Find where the given text appears and provide that cell's center as (X, Y) coordinate. 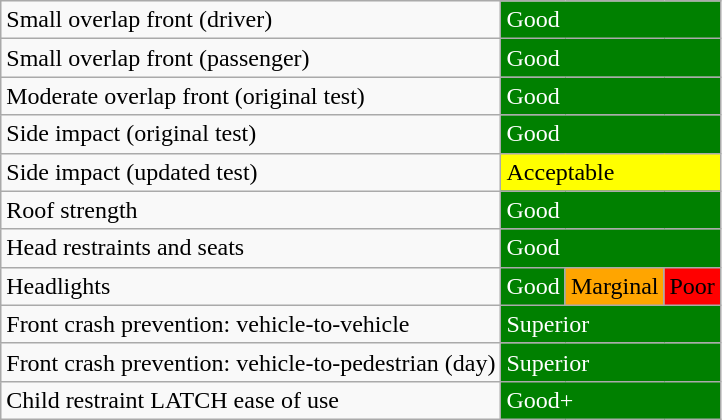
Side impact (updated test) (251, 172)
Acceptable (610, 172)
Moderate overlap front (original test) (251, 96)
Poor (692, 286)
Child restraint LATCH ease of use (251, 400)
Small overlap front (driver) (251, 20)
Head restraints and seats (251, 248)
Good+ (610, 400)
Front crash prevention: vehicle-to-vehicle (251, 324)
Roof strength (251, 210)
Side impact (original test) (251, 134)
Marginal (614, 286)
Headlights (251, 286)
Front crash prevention: vehicle-to-pedestrian (day) (251, 362)
Small overlap front (passenger) (251, 58)
